Search for the cell housing the specified text and yield its (x, y) center coordinate. 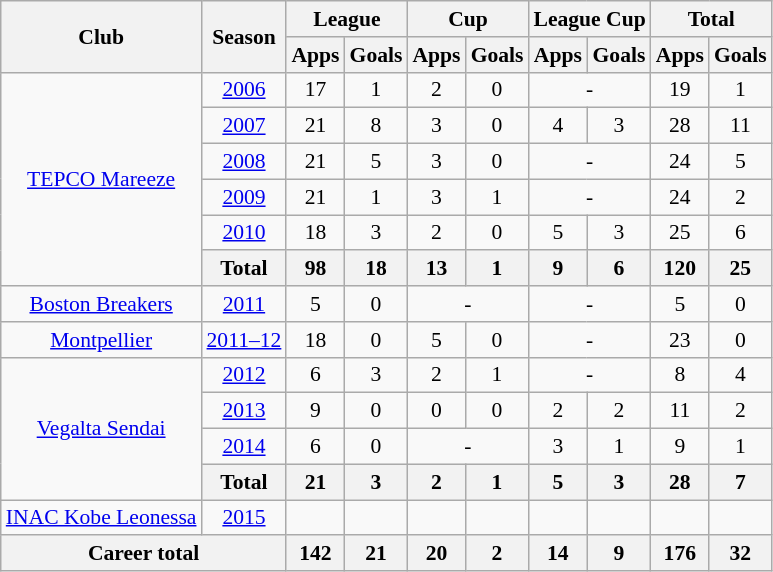
120 (680, 269)
Boston Breakers (102, 304)
2011–12 (244, 340)
20 (436, 554)
23 (680, 340)
Season (244, 36)
Club (102, 36)
7 (740, 482)
2011 (244, 304)
2009 (244, 197)
2010 (244, 233)
League Cup (589, 19)
League (346, 19)
Career total (144, 554)
98 (315, 269)
19 (680, 90)
17 (315, 90)
INAC Kobe Leonessa (102, 518)
13 (436, 269)
142 (315, 554)
2015 (244, 518)
2012 (244, 375)
2013 (244, 411)
2008 (244, 162)
32 (740, 554)
176 (680, 554)
TEPCO Mareeze (102, 179)
Montpellier (102, 340)
Cup (468, 19)
Vegalta Sendai (102, 428)
2006 (244, 90)
14 (558, 554)
2014 (244, 447)
2007 (244, 126)
